Return (x, y) of the center of cell containing provided text 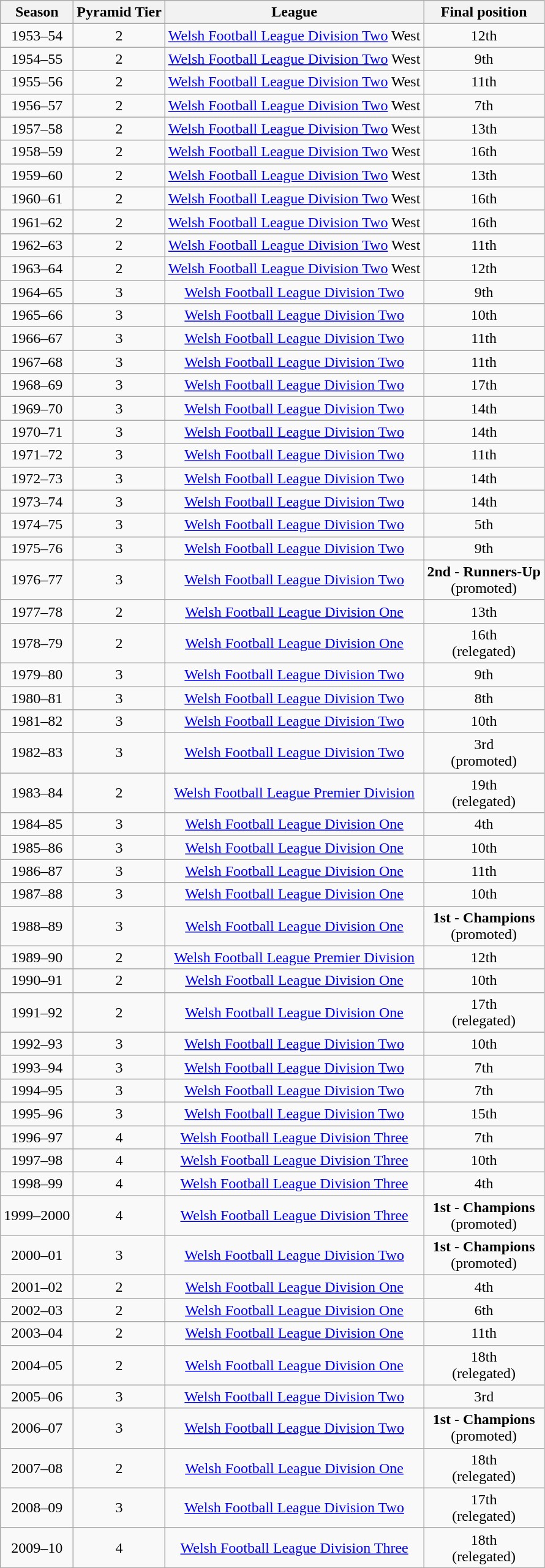
5th (484, 525)
1998–99 (37, 1184)
1981–82 (37, 722)
1958–59 (37, 152)
2007–08 (37, 1468)
1980–81 (37, 698)
1994–95 (37, 1090)
1970–71 (37, 432)
1988–89 (37, 926)
1993–94 (37, 1067)
2008–09 (37, 1508)
1971–72 (37, 455)
1956–57 (37, 105)
2003–04 (37, 1333)
3rd(promoted) (484, 753)
1978–79 (37, 643)
2nd - Runners-Up(promoted) (484, 579)
Season (37, 12)
1997–98 (37, 1161)
1953–54 (37, 36)
League (294, 12)
1964–65 (37, 292)
1986–87 (37, 871)
17th (484, 385)
1990–91 (37, 981)
1967–68 (37, 362)
Pyramid Tier (119, 12)
6th (484, 1310)
1960–61 (37, 198)
1959–60 (37, 175)
1989–90 (37, 957)
2004–05 (37, 1365)
1975–76 (37, 548)
1965–66 (37, 315)
1985–86 (37, 848)
1983–84 (37, 793)
1972–73 (37, 478)
3rd (484, 1396)
2006–07 (37, 1428)
1968–69 (37, 385)
1974–75 (37, 525)
2002–03 (37, 1310)
2001–02 (37, 1287)
1977–78 (37, 611)
1992–93 (37, 1044)
1987–88 (37, 894)
1966–67 (37, 339)
1969–70 (37, 409)
1955–56 (37, 82)
1991–92 (37, 1012)
1984–85 (37, 824)
1957–58 (37, 129)
1995–96 (37, 1114)
19th(relegated) (484, 793)
1996–97 (37, 1137)
2005–06 (37, 1396)
1979–80 (37, 674)
1963–64 (37, 268)
2009–10 (37, 1547)
1961–62 (37, 222)
16th(relegated) (484, 643)
1954–55 (37, 59)
1976–77 (37, 579)
2000–01 (37, 1256)
Final position (484, 12)
1982–83 (37, 753)
8th (484, 698)
1999–2000 (37, 1215)
1962–63 (37, 245)
1973–74 (37, 502)
15th (484, 1114)
